Search for the cell housing the specified text and yield its [x, y] center coordinate. 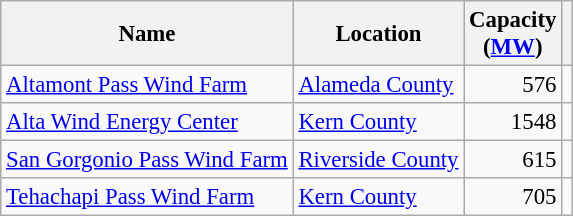
Capacity(MW) [513, 34]
1548 [513, 122]
Location [378, 34]
San Gorgonio Pass Wind Farm [147, 160]
Alameda County [378, 85]
Name [147, 34]
Alta Wind Energy Center [147, 122]
Altamont Pass Wind Farm [147, 85]
705 [513, 197]
615 [513, 160]
Riverside County [378, 160]
576 [513, 85]
Tehachapi Pass Wind Farm [147, 197]
